Return [X, Y] of the center of cell containing provided text 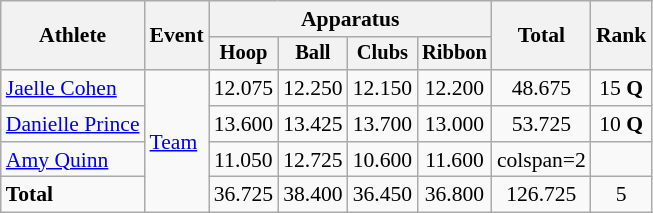
11.050 [244, 160]
Apparatus [350, 19]
13.425 [312, 124]
Ball [312, 54]
36.450 [382, 195]
12.200 [454, 88]
36.800 [454, 195]
colspan=2 [542, 160]
12.250 [312, 88]
Team [177, 141]
38.400 [312, 195]
Hoop [244, 54]
Clubs [382, 54]
12.075 [244, 88]
10 Q [622, 124]
12.725 [312, 160]
Danielle Prince [73, 124]
10.600 [382, 160]
12.150 [382, 88]
5 [622, 195]
126.725 [542, 195]
11.600 [454, 160]
Jaelle Cohen [73, 88]
13.600 [244, 124]
53.725 [542, 124]
Event [177, 36]
13.000 [454, 124]
13.700 [382, 124]
Athlete [73, 36]
Amy Quinn [73, 160]
Rank [622, 36]
15 Q [622, 88]
Ribbon [454, 54]
48.675 [542, 88]
36.725 [244, 195]
